Extract the (X, Y) coordinate from the center of the cell holding the provided text.  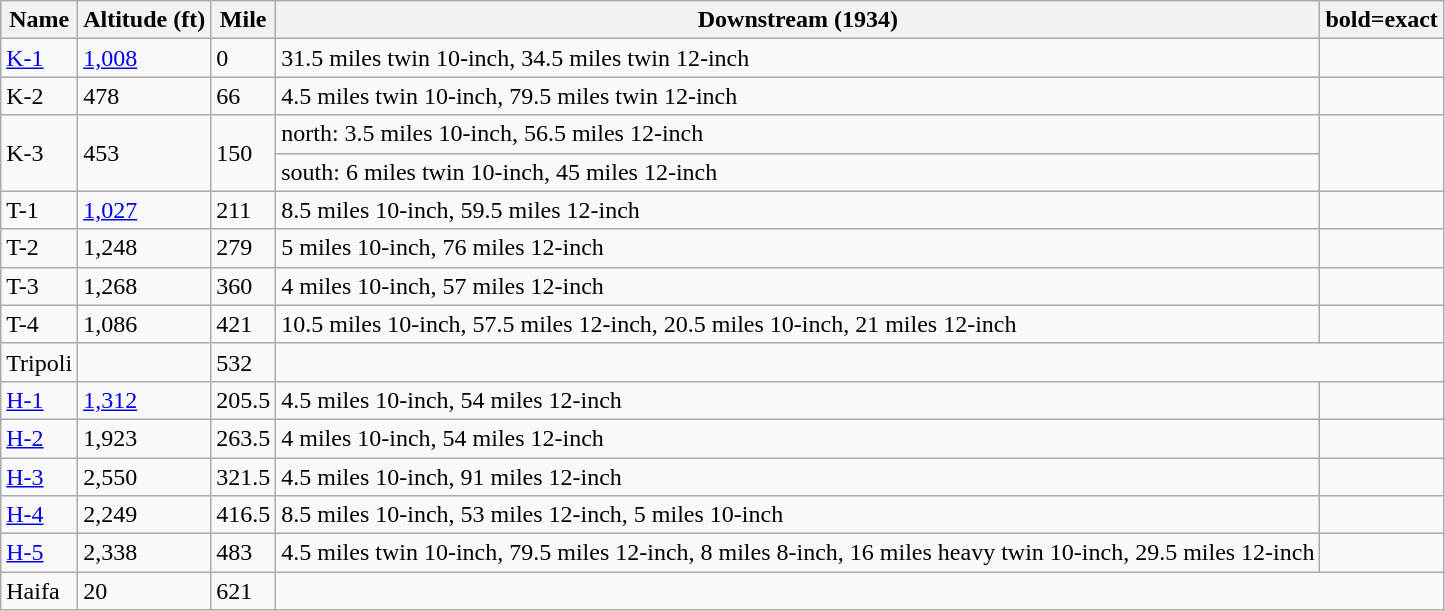
Tripoli (40, 362)
621 (244, 591)
478 (144, 96)
K-1 (40, 58)
150 (244, 153)
north: 3.5 miles 10-inch, 56.5 miles 12-inch (798, 134)
532 (244, 362)
4 miles 10-inch, 57 miles 12-inch (798, 286)
4.5 miles twin 10-inch, 79.5 miles twin 12-inch (798, 96)
K-2 (40, 96)
bold=exact (1382, 20)
Name (40, 20)
1,027 (144, 210)
4.5 miles 10-inch, 91 miles 12-inch (798, 477)
4.5 miles twin 10-inch, 79.5 miles 12-inch, 8 miles 8-inch, 16 miles heavy twin 10-inch, 29.5 miles 12-inch (798, 553)
H-3 (40, 477)
0 (244, 58)
1,248 (144, 248)
1,268 (144, 286)
10.5 miles 10-inch, 57.5 miles 12-inch, 20.5 miles 10-inch, 21 miles 12-inch (798, 324)
453 (144, 153)
T-2 (40, 248)
2,338 (144, 553)
H-2 (40, 438)
1,312 (144, 400)
211 (244, 210)
416.5 (244, 515)
south: 6 miles twin 10-inch, 45 miles 12-inch (798, 172)
1,008 (144, 58)
5 miles 10-inch, 76 miles 12-inch (798, 248)
2,550 (144, 477)
H-1 (40, 400)
K-3 (40, 153)
360 (244, 286)
279 (244, 248)
4 miles 10-inch, 54 miles 12-inch (798, 438)
8.5 miles 10-inch, 59.5 miles 12-inch (798, 210)
Altitude (ft) (144, 20)
31.5 miles twin 10-inch, 34.5 miles twin 12-inch (798, 58)
263.5 (244, 438)
H-5 (40, 553)
8.5 miles 10-inch, 53 miles 12-inch, 5 miles 10-inch (798, 515)
H-4 (40, 515)
66 (244, 96)
T-1 (40, 210)
T-4 (40, 324)
421 (244, 324)
1,923 (144, 438)
Downstream (1934) (798, 20)
1,086 (144, 324)
T-3 (40, 286)
321.5 (244, 477)
4.5 miles 10-inch, 54 miles 12-inch (798, 400)
20 (144, 591)
483 (244, 553)
205.5 (244, 400)
Haifa (40, 591)
Mile (244, 20)
2,249 (144, 515)
